Find where the given text appears and provide that cell's center as [X, Y] coordinate. 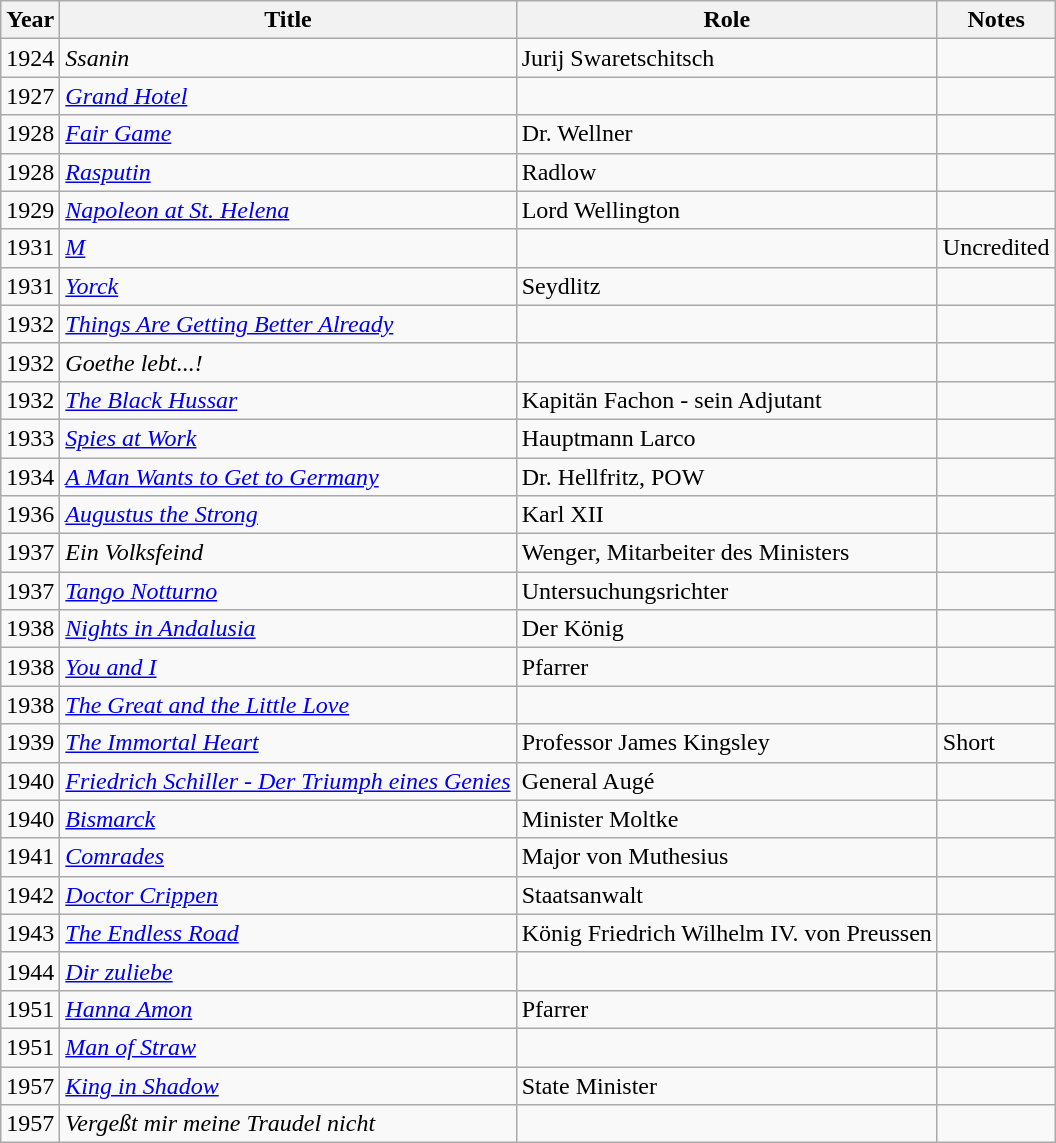
1924 [30, 58]
State Minister [726, 1085]
1944 [30, 971]
Major von Muthesius [726, 857]
Augustus the Strong [288, 515]
König Friedrich Wilhelm IV. von Preussen [726, 933]
Comrades [288, 857]
The Endless Road [288, 933]
1934 [30, 477]
Title [288, 20]
1942 [30, 895]
Spies at Work [288, 438]
Friedrich Schiller - Der Triumph eines Genies [288, 781]
Man of Straw [288, 1047]
Tango Notturno [288, 591]
A Man Wants to Get to Germany [288, 477]
Wenger, Mitarbeiter des Ministers [726, 553]
Ein Volksfeind [288, 553]
Karl XII [726, 515]
Doctor Crippen [288, 895]
The Great and the Little Love [288, 705]
Fair Game [288, 134]
1933 [30, 438]
1941 [30, 857]
Grand Hotel [288, 96]
Hauptmann Larco [726, 438]
Minister Moltke [726, 819]
Staatsanwalt [726, 895]
Lord Wellington [726, 210]
Role [726, 20]
Der König [726, 629]
Untersuchungsrichter [726, 591]
Dr. Wellner [726, 134]
Radlow [726, 172]
M [288, 248]
Rasputin [288, 172]
1927 [30, 96]
Yorck [288, 286]
Professor James Kingsley [726, 743]
Seydlitz [726, 286]
Uncredited [996, 248]
1936 [30, 515]
Short [996, 743]
General Augé [726, 781]
Vergeßt mir meine Traudel nicht [288, 1124]
Jurij Swaretschitsch [726, 58]
Nights in Andalusia [288, 629]
Ssanin [288, 58]
1929 [30, 210]
1939 [30, 743]
1943 [30, 933]
Notes [996, 20]
The Black Hussar [288, 400]
King in Shadow [288, 1085]
Dr. Hellfritz, POW [726, 477]
Dir zuliebe [288, 971]
Year [30, 20]
Bismarck [288, 819]
Things Are Getting Better Already [288, 324]
Kapitän Fachon - sein Adjutant [726, 400]
Goethe lebt...! [288, 362]
Hanna Amon [288, 1009]
You and I [288, 667]
Napoleon at St. Helena [288, 210]
The Immortal Heart [288, 743]
